Determine the (X, Y) coordinate at the center of the cell enclosing the given text.  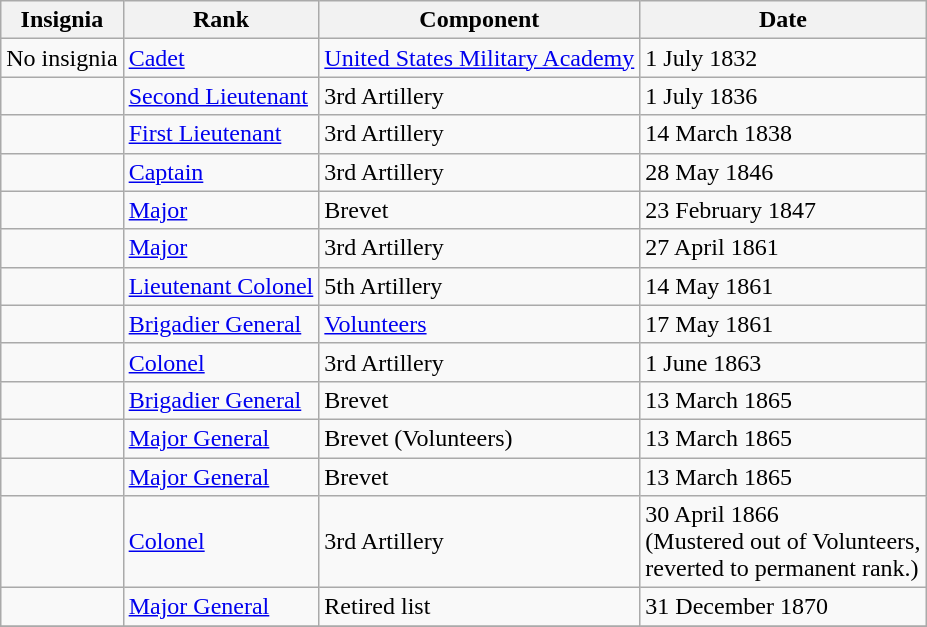
28 May 1846 (783, 172)
1 June 1863 (783, 362)
1 July 1836 (783, 96)
Lieutenant Colonel (221, 286)
United States Military Academy (480, 58)
No insignia (62, 58)
Rank (221, 20)
14 May 1861 (783, 286)
31 December 1870 (783, 607)
Captain (221, 172)
27 April 1861 (783, 248)
First Lieutenant (221, 134)
Date (783, 20)
30 April 1866(Mustered out of Volunteers,reverted to permanent rank.) (783, 542)
Volunteers (480, 324)
17 May 1861 (783, 324)
Retired list (480, 607)
Second Lieutenant (221, 96)
Cadet (221, 58)
1 July 1832 (783, 58)
14 March 1838 (783, 134)
5th Artillery (480, 286)
Insignia (62, 20)
23 February 1847 (783, 210)
Brevet (Volunteers) (480, 438)
Component (480, 20)
